Search for the cell housing the specified text and yield its [X, Y] center coordinate. 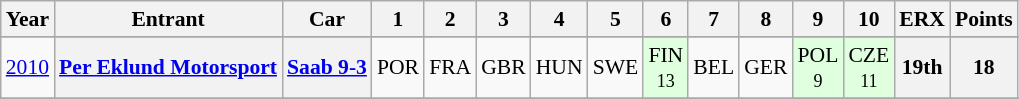
Entrant [168, 19]
18 [984, 68]
Car [327, 19]
1 [398, 19]
GER [766, 68]
8 [766, 19]
2 [450, 19]
Year [28, 19]
CZE11 [868, 68]
SWE [616, 68]
Saab 9-3 [327, 68]
9 [818, 19]
7 [714, 19]
2010 [28, 68]
ERX [922, 19]
5 [616, 19]
HUN [560, 68]
POL9 [818, 68]
3 [504, 19]
6 [666, 19]
BEL [714, 68]
FRA [450, 68]
POR [398, 68]
4 [560, 19]
10 [868, 19]
19th [922, 68]
Per Eklund Motorsport [168, 68]
FIN13 [666, 68]
GBR [504, 68]
Points [984, 19]
